Output the (x, y) coordinate of the center of the cell containing the given text.  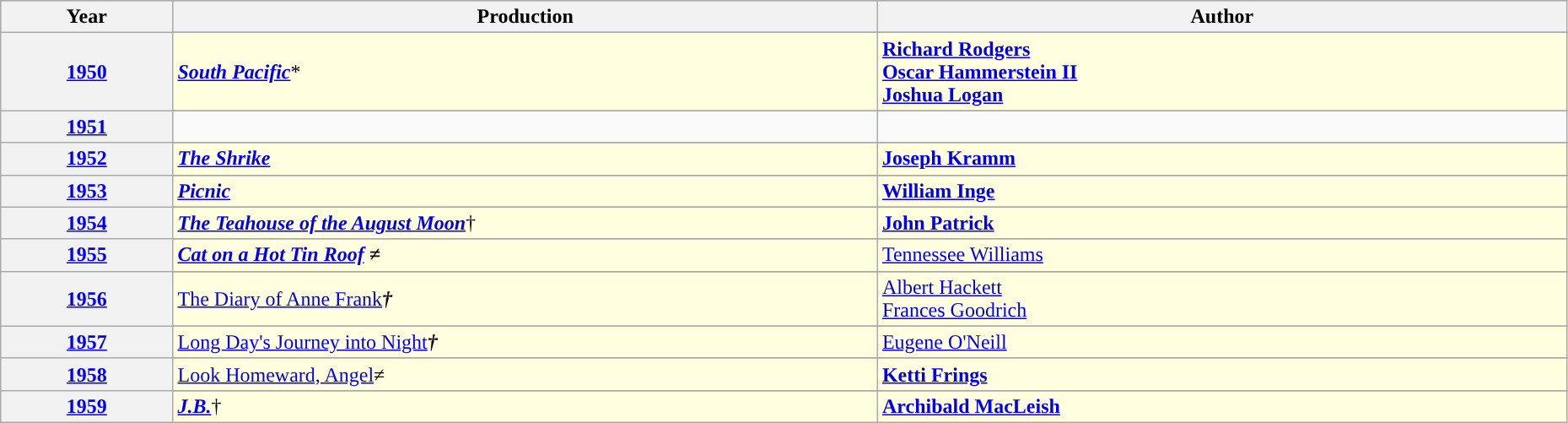
1953 (87, 191)
Look Homeward, Angel≠ (525, 374)
1959 (87, 406)
William Inge (1221, 191)
1952 (87, 159)
Albert Hackett Frances Goodrich (1221, 299)
1958 (87, 374)
Joseph Kramm (1221, 159)
1951 (87, 127)
Long Day's Journey into Night† (525, 342)
The Diary of Anne Frank† (525, 299)
John Patrick (1221, 223)
Eugene O'Neill (1221, 342)
Archibald MacLeish (1221, 406)
J.B.† (525, 406)
Tennessee Williams (1221, 255)
1954 (87, 223)
Production (525, 17)
Author (1221, 17)
The Shrike (525, 159)
1957 (87, 342)
1950 (87, 72)
1955 (87, 255)
Picnic (525, 191)
Year (87, 17)
The Teahouse of the August Moon† (525, 223)
Cat on a Hot Tin Roof ≠ (525, 255)
1956 (87, 299)
Richard Rodgers Oscar Hammerstein II Joshua Logan (1221, 72)
Ketti Frings (1221, 374)
South Pacific* (525, 72)
